From the cell containing the given text, extract its center point as (x, y) coordinate. 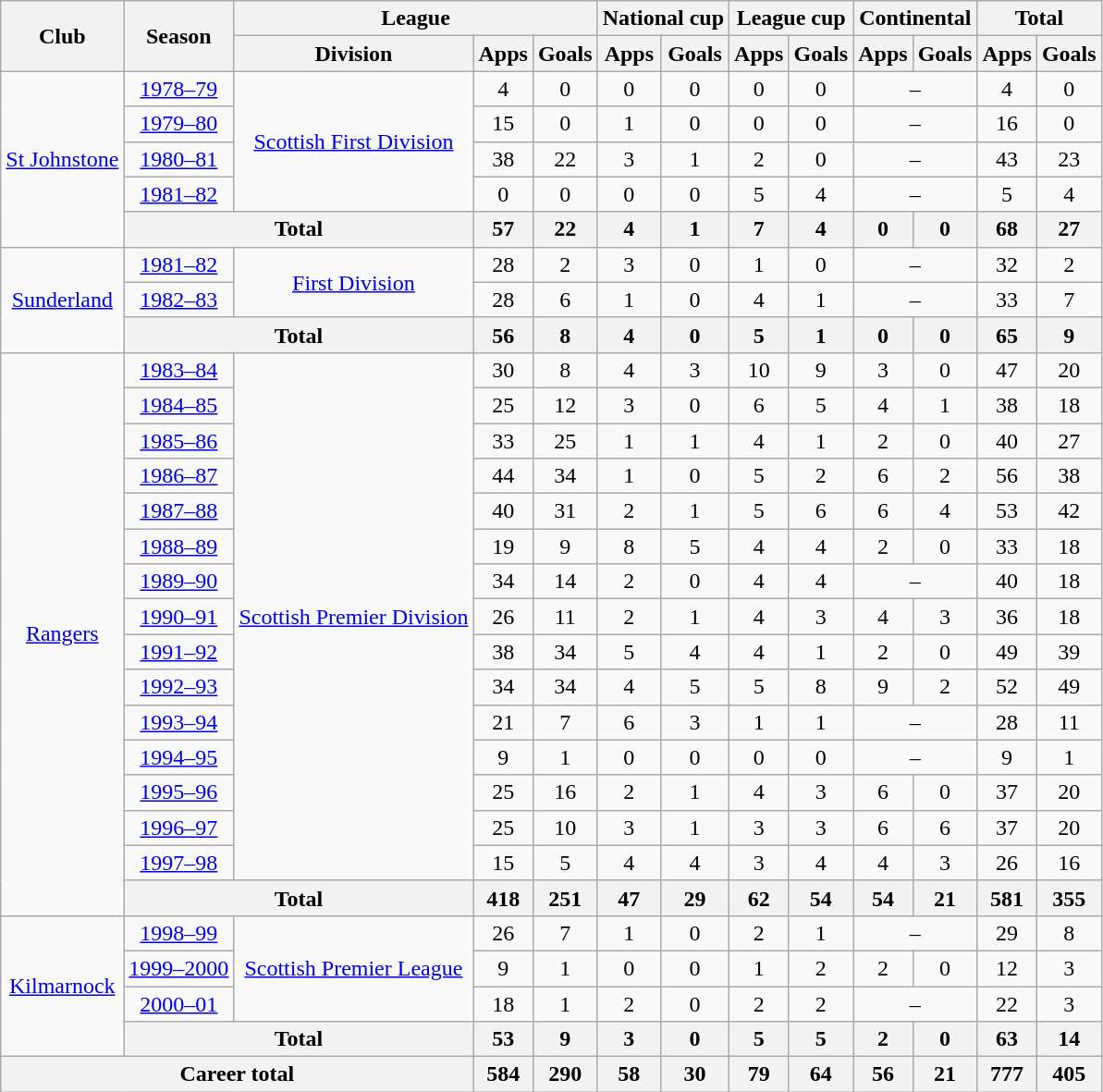
584 (503, 1074)
1994–95 (179, 757)
581 (1007, 898)
355 (1069, 898)
1988–89 (179, 546)
Scottish First Division (353, 141)
St Johnstone (63, 159)
1995–96 (179, 792)
First Division (353, 282)
64 (821, 1074)
1985–86 (179, 441)
1984–85 (179, 405)
42 (1069, 511)
62 (759, 898)
2000–01 (179, 1003)
1982–83 (179, 300)
1990–91 (179, 617)
1989–90 (179, 582)
52 (1007, 687)
1979–80 (179, 124)
44 (503, 476)
32 (1007, 264)
777 (1007, 1074)
1986–87 (179, 476)
58 (629, 1074)
1983–84 (179, 370)
65 (1007, 335)
1997–98 (179, 863)
405 (1069, 1074)
418 (503, 898)
League (416, 18)
63 (1007, 1039)
1998–99 (179, 933)
Division (353, 54)
1992–93 (179, 687)
Continental (915, 18)
19 (503, 546)
31 (565, 511)
39 (1069, 652)
68 (1007, 229)
Career total (237, 1074)
57 (503, 229)
Club (63, 36)
36 (1007, 617)
League cup (791, 18)
1980–81 (179, 159)
Rangers (63, 634)
1999–2000 (179, 968)
1978–79 (179, 89)
1996–97 (179, 828)
79 (759, 1074)
Sunderland (63, 300)
1991–92 (179, 652)
43 (1007, 159)
1993–94 (179, 722)
National cup (663, 18)
Scottish Premier League (353, 968)
Season (179, 36)
23 (1069, 159)
1987–88 (179, 511)
251 (565, 898)
Kilmarnock (63, 986)
Scottish Premier Division (353, 616)
290 (565, 1074)
